Determine the [X, Y] coordinate at the center of the cell enclosing the given text.  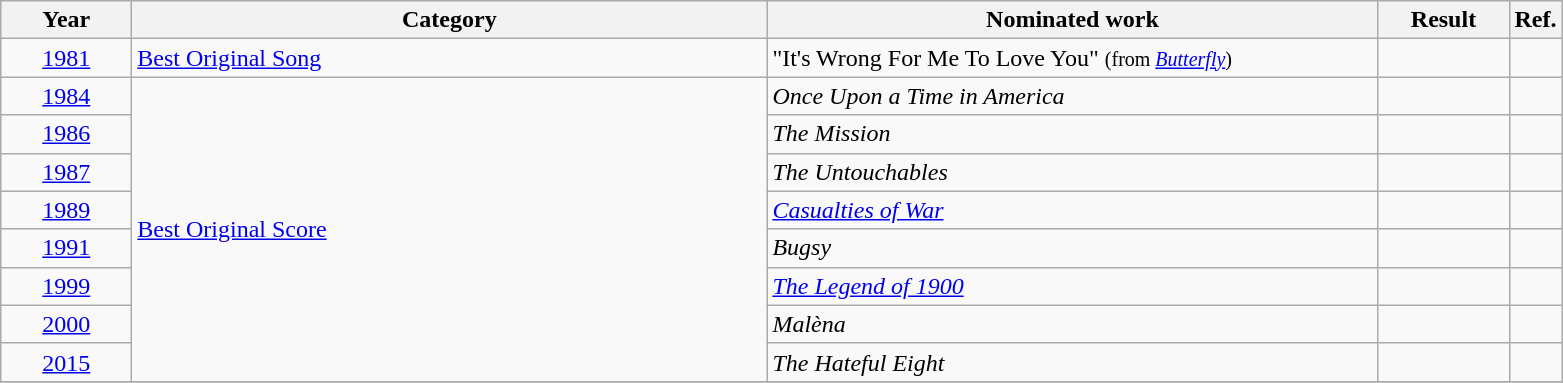
Malèna [1072, 324]
The Hateful Eight [1072, 362]
Nominated work [1072, 20]
Ref. [1536, 20]
2000 [66, 324]
The Untouchables [1072, 172]
2015 [66, 362]
Result [1444, 20]
1987 [66, 172]
Year [66, 20]
Once Upon a Time in America [1072, 96]
1986 [66, 134]
The Mission [1072, 134]
1999 [66, 286]
Casualties of War [1072, 210]
1984 [66, 96]
Best Original Song [450, 58]
1989 [66, 210]
Bugsy [1072, 248]
Category [450, 20]
Best Original Score [450, 229]
"It's Wrong For Me To Love You" (from Butterfly) [1072, 58]
1991 [66, 248]
1981 [66, 58]
The Legend of 1900 [1072, 286]
